Provide the (X, Y) coordinate of the cell's center where the given text is located.  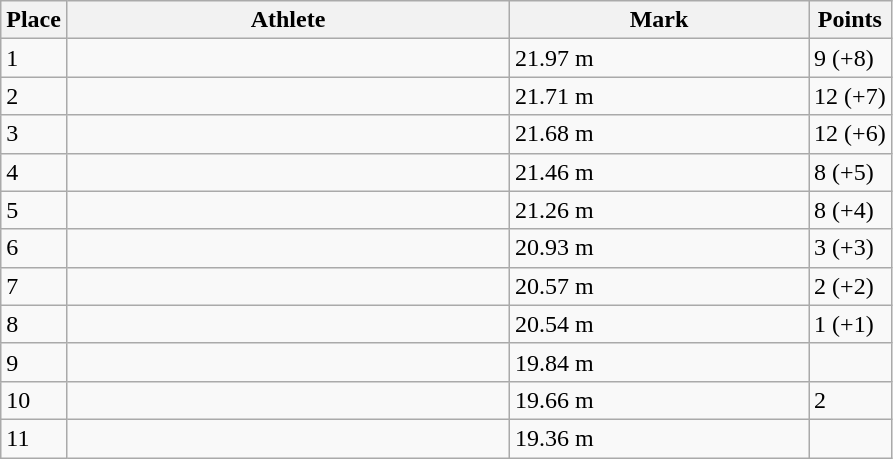
7 (34, 286)
21.97 m (660, 58)
Athlete (288, 20)
12 (+7) (850, 96)
11 (34, 438)
3 (+3) (850, 248)
9 (34, 362)
19.36 m (660, 438)
21.71 m (660, 96)
3 (34, 134)
6 (34, 248)
1 (34, 58)
12 (+6) (850, 134)
21.26 m (660, 210)
19.84 m (660, 362)
21.68 m (660, 134)
8 (+5) (850, 172)
10 (34, 400)
8 (34, 324)
19.66 m (660, 400)
Points (850, 20)
4 (34, 172)
1 (+1) (850, 324)
21.46 m (660, 172)
8 (+4) (850, 210)
5 (34, 210)
9 (+8) (850, 58)
20.54 m (660, 324)
Place (34, 20)
20.93 m (660, 248)
Mark (660, 20)
2 (+2) (850, 286)
20.57 m (660, 286)
